Return [x, y] of the center of cell containing provided text 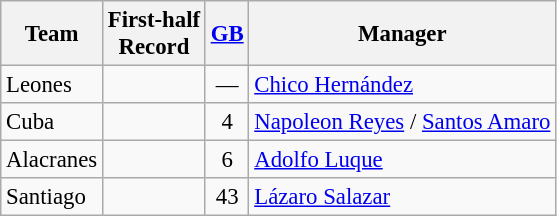
4 [227, 122]
Chico Hernández [402, 85]
Lázaro Salazar [402, 197]
Leones [52, 85]
Cuba [52, 122]
6 [227, 160]
Napoleon Reyes / Santos Amaro [402, 122]
Santiago [52, 197]
— [227, 85]
43 [227, 197]
Alacranes [52, 160]
Manager [402, 34]
First-halfRecord [154, 34]
Team [52, 34]
GB [227, 34]
Adolfo Luque [402, 160]
